For the text-containing cell, return its midpoint in [X, Y] coordinate format. 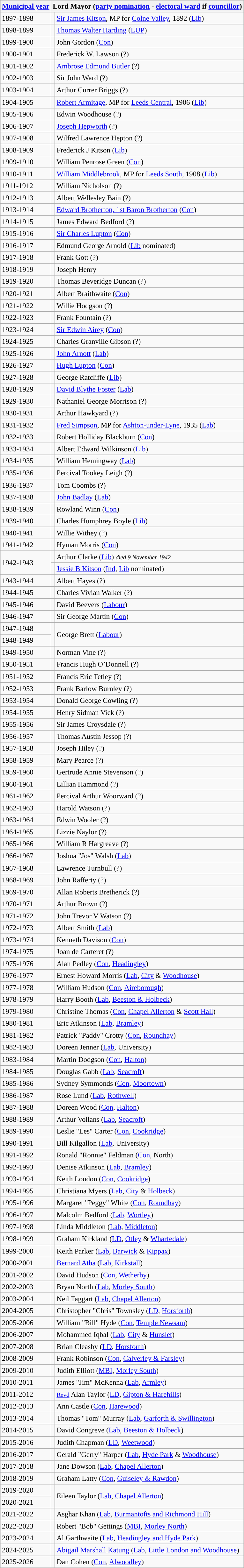
Arthur Hawkyard (?) [149, 413]
John Badlay (Lab) [149, 497]
1924-1925 [26, 342]
1991-1992 [26, 1155]
2022-2023 [26, 1526]
1899-1900 [26, 42]
1936-1937 [26, 485]
1970-1971 [26, 904]
1902-1903 [26, 78]
1917-1918 [26, 258]
Margaret "Peggy" White (Con, Roundhay) [149, 1203]
1998-1999 [26, 1239]
George Ratcliffe (Lib) [149, 377]
1978-1979 [26, 999]
1992-1993 [26, 1167]
1950-1951 [26, 665]
Abigail Marshall Katung (Lab, Little London and Woodhouse) [149, 1550]
Lillian Hammond (?) [149, 784]
1977-1978 [26, 988]
Alan Pedley (Con, Headingley) [149, 964]
Frank Barlow Burnley (?) [149, 689]
1958-1959 [26, 760]
Mohammed Iqbal (Lab, City & Hunslet) [149, 1335]
Arthur Vollans (Lab, Seacroft) [149, 1119]
2018-2019 [26, 1478]
2019-2020 [26, 1490]
2006-2007 [26, 1335]
1908-1909 [26, 150]
Christiana Myers (Lab, City & Holbeck) [149, 1191]
Francis Eric Tetley (?) [149, 676]
Gerald "Gerry" Harper (Lab, Hyde Park & Woodhouse) [149, 1454]
1926-1927 [26, 365]
Harold Watson (?) [149, 808]
Harry Booth (Lab, Beeston & Holbeck) [149, 999]
William "Bill" Hyde (Con, Temple Newsam) [149, 1323]
1969-1970 [26, 892]
Leslie "Les" Carter (Con, Cookridge) [149, 1131]
Doreen Wood (Con, Halton) [149, 1107]
1993-1994 [26, 1179]
David Beevers (Labour) [149, 605]
1919-1920 [26, 282]
1946-1947 [26, 617]
Edwin Wooler (?) [149, 820]
1999-2000 [26, 1251]
William Hudson (Con, Aireborough) [149, 988]
1963-1964 [26, 820]
1990-1991 [26, 1143]
Percival Tookey Leigh (?) [149, 473]
Joshua "Jos" Walsh (Lab) [149, 856]
1942-1943 [26, 563]
1974-1975 [26, 952]
Hyman Morris (Con) [149, 545]
1996-1997 [26, 1215]
Municipal year [26, 6]
Ann Castle (Con, Harewood) [149, 1406]
1989-1990 [26, 1131]
1971-1972 [26, 916]
Albert Smith (Lab) [149, 928]
Albert Wellesley Bain (?) [149, 198]
Willie Withey (?) [149, 533]
Judith Elliott (MBI, Morley South) [149, 1371]
1997-1998 [26, 1227]
Patrick "Paddy" Crotty (Con, Roundhay) [149, 1035]
Albert Edward Wilkinson (Lib) [149, 449]
Rose Lund (Lab, Rothwell) [149, 1095]
1953-1954 [26, 700]
Ronald "Ronnie" Feldman (Con, North) [149, 1155]
Jessie B Kitson (Ind, Lib nominated) [149, 569]
Christopher "Chris" Townsley (LD, Horsforth) [149, 1311]
Brian Cleasby (LD, Horsforth) [149, 1346]
Joseph Henry [149, 270]
David Congreve (Lab, Beeston & Holbeck) [149, 1430]
1912-1913 [26, 198]
2005-2006 [26, 1323]
2015-2016 [26, 1442]
1979-1980 [26, 1012]
1922-1923 [26, 317]
Willie Hodgson (?) [149, 306]
2012-2013 [26, 1406]
Ernest Howard Morris (Lab, City & Woodhouse) [149, 976]
Bryan North (Lab, Morley South) [149, 1287]
Rowland Winn (Con) [149, 509]
Francis Hugh O’Donnell (?) [149, 665]
Eileen Taylor (Lab, Chapel Allerton) [149, 1496]
Graham Kirkland (LD, Otley & Wharfedale) [149, 1239]
Linda Middleton (Lab, Middleton) [149, 1227]
1937-1938 [26, 497]
Charles Vivian Walker (?) [149, 593]
1939-1940 [26, 521]
1914-1915 [26, 222]
2014-2015 [26, 1430]
1905-1906 [26, 114]
1994-1995 [26, 1191]
Thomas Austin Jessop (?) [149, 736]
John Trevor V Watson (?) [149, 916]
1959-1960 [26, 772]
1984-1985 [26, 1071]
1900-1901 [26, 54]
1923-1924 [26, 329]
1943-1944 [26, 581]
Frank Robinson (Con, Calverley & Farsley) [149, 1359]
1945-1946 [26, 605]
Charles Granville Gibson (?) [149, 342]
Martin Dodgson (Con, Halton) [149, 1059]
1927-1928 [26, 377]
Sir George Martin (Con) [149, 617]
Keith Parker (Lab, Barwick & Kippax) [149, 1251]
1906-1907 [26, 126]
George Brett (Labour) [149, 635]
1911-1912 [26, 186]
2000-2001 [26, 1263]
1913-1914 [26, 210]
Albert Hayes (?) [149, 581]
Al Garthwaite (Lab, Headingley and Hyde Park) [149, 1538]
1921-1922 [26, 306]
1929-1930 [26, 401]
Norman Vine (?) [149, 653]
1948-1949 [26, 640]
1968-1969 [26, 880]
Ambrose Edmund Butler (?) [149, 66]
1897-1898 [26, 18]
1973-1974 [26, 940]
Arthur Clarke (Lib) died 9 November 1942 [149, 557]
2025-2026 [26, 1562]
Sir John Ward (?) [149, 78]
1940-1941 [26, 533]
Jane Dowson (Lab, Chapel Allerton) [149, 1466]
1928-1929 [26, 389]
1915-1916 [26, 234]
2020-2021 [26, 1502]
1981-1982 [26, 1035]
Robert Armitage, MP for Leeds Central, 1906 (Lib) [149, 102]
1931-1932 [26, 425]
Kenneth Davison (Con) [149, 940]
2017-2018 [26, 1466]
1986-1987 [26, 1095]
James Edward Bedford (?) [149, 222]
Asghar Khan (Lab, Burmantofts and Richmond Hill) [149, 1514]
1982-1983 [26, 1048]
1909-1910 [26, 162]
1964-1965 [26, 832]
1960-1961 [26, 784]
Donald George Cowling (?) [149, 700]
Frank Fountain (?) [149, 317]
Frederick W. Lawson (?) [149, 54]
Sir Edwin Airey (Con) [149, 329]
Sir Charles Lupton (Con) [149, 234]
Charles Humphrey Boyle (Lib) [149, 521]
2004-2005 [26, 1311]
1965-1966 [26, 844]
2013-2014 [26, 1418]
Doreen Jenner (Lab, University) [149, 1048]
1985-1986 [26, 1083]
Christine Thomas (Con, Chapel Allerton & Scott Hall) [149, 1012]
1966-1967 [26, 856]
Lizzie Naylor (?) [149, 832]
2007-2008 [26, 1346]
John Arnott (Lab) [149, 353]
Graham Latty (Con, Guiseley & Rawdon) [149, 1478]
2011-2012 [26, 1395]
Lawrence Turnbull (?) [149, 868]
William Middlebrook, MP for Leeds South, 1908 (Lib) [149, 174]
James "Jim" McKenna (Lab, Armley) [149, 1382]
2023-2024 [26, 1538]
Judith Chapman (LD, Weetwood) [149, 1442]
2009-2010 [26, 1371]
1955-1956 [26, 724]
1972-1973 [26, 928]
1988-1989 [26, 1119]
1951-1952 [26, 676]
1932-1933 [26, 437]
1934-1935 [26, 461]
Mary Pearce (?) [149, 760]
1918-1919 [26, 270]
1907-1908 [26, 138]
Revd Alan Taylor (LD, Gipton & Harehills) [149, 1395]
Sydney Symmonds (Con, Moortown) [149, 1083]
Edwin Woodhouse (?) [149, 114]
Percival Arthur Woorward (?) [149, 796]
Bernard Atha (Lab, Kirkstall) [149, 1263]
1995-1996 [26, 1203]
Arthur Currer Briggs (?) [149, 90]
Thomas Walter Harding (LUP) [149, 30]
1962-1963 [26, 808]
Joseph Hiley (?) [149, 748]
Tom Coombs (?) [149, 485]
1916-1917 [26, 246]
1944-1945 [26, 593]
Thomas "Tom" Murray (Lab, Garforth & Swillington) [149, 1418]
Thomas Beveridge Duncan (?) [149, 282]
Douglas Gabb (Lab, Seacroft) [149, 1071]
1975-1976 [26, 964]
1952-1953 [26, 689]
1925-1926 [26, 353]
2002-2003 [26, 1287]
Frank Gott (?) [149, 258]
Nathaniel George Morrison (?) [149, 401]
Edward Brotherton, 1st Baron Brotherton (Con) [149, 210]
2021-2022 [26, 1514]
1941-1942 [26, 545]
William R Hargreave (?) [149, 844]
2010-2011 [26, 1382]
Wilfred Lawrence Hepton (?) [149, 138]
1910-1911 [26, 174]
1949-1950 [26, 653]
Eric Atkinson (Lab, Bramley) [149, 1023]
1901-1902 [26, 66]
Lord Mayor (party nomination - electoral ward if councillor) [147, 6]
Denise Atkinson (Lab, Bramley) [149, 1167]
1938-1939 [26, 509]
Gertrude Annie Stevenson (?) [149, 772]
2008-2009 [26, 1359]
2016-2017 [26, 1454]
1904-1905 [26, 102]
1898-1899 [26, 30]
David Hudson (Con, Wetherby) [149, 1275]
1961-1962 [26, 796]
1954-1955 [26, 712]
Keith Loudon (Con, Cookridge) [149, 1179]
1980-1981 [26, 1023]
2001-2002 [26, 1275]
William Penrose Green (Con) [149, 162]
Dan Cohen (Con, Alwoodley) [149, 1562]
1933-1934 [26, 449]
Albert Braithwaite (Con) [149, 293]
Sir James Kitson, MP for Colne Valley, 1892 (Lib) [149, 18]
1957-1958 [26, 748]
Sir James Croysdale (?) [149, 724]
Fred Simpson, MP for Ashton-under-Lyne, 1935 (Lab) [149, 425]
1983-1984 [26, 1059]
John Gordon (Con) [149, 42]
John Rafferty (?) [149, 880]
Allan Roberts Bretherick (?) [149, 892]
Joseph Hepworth (?) [149, 126]
1920-1921 [26, 293]
Robert "Bob" Gettings (MBI, Morley North) [149, 1526]
Edmund George Arnold (Lib nominated) [149, 246]
David Blythe Foster (Lab) [149, 389]
Henry Sidman Vick (?) [149, 712]
1967-1968 [26, 868]
Joan de Carteret (?) [149, 952]
1976-1977 [26, 976]
William Hemingway (Lab) [149, 461]
Robert Holliday Blackburn (Con) [149, 437]
2003-2004 [26, 1299]
Frederick J Kitson (Lib) [149, 150]
Bill Kilgallon (Lab, University) [149, 1143]
Hugh Lupton (Con) [149, 365]
1903-1904 [26, 90]
1947-1948 [26, 629]
1987-1988 [26, 1107]
Malcolm Bedford (Lab, Wortley) [149, 1215]
Neil Taggart (Lab, Chapel Allerton) [149, 1299]
Arthur Brown (?) [149, 904]
1956-1957 [26, 736]
William Nicholson (?) [149, 186]
2024-2025 [26, 1550]
1935-1936 [26, 473]
1930-1931 [26, 413]
